For the text-containing cell, return its midpoint in [X, Y] coordinate format. 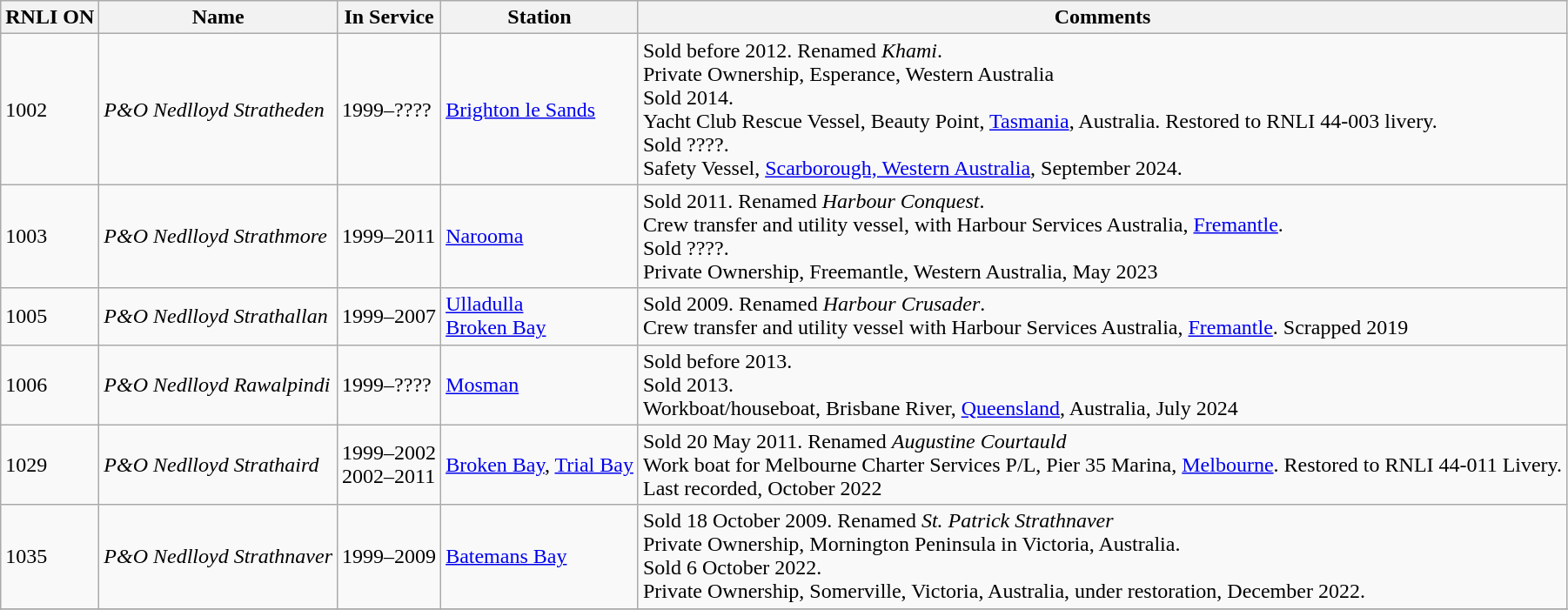
1999–2007 [390, 317]
Mosman [539, 385]
UlladullaBroken Bay [539, 317]
1035 [50, 557]
P&O Nedlloyd Stratheden [218, 110]
Narooma [539, 237]
Sold before 2013.Sold 2013.Workboat/houseboat, Brisbane River, Queensland, Australia, July 2024 [1102, 385]
1002 [50, 110]
Broken Bay, Trial Bay [539, 465]
1005 [50, 317]
1003 [50, 237]
Comments [1102, 17]
Brighton le Sands [539, 110]
P&O Nedlloyd Rawalpindi [218, 385]
Sold 2009. Renamed Harbour Crusader.Crew transfer and utility vessel with Harbour Services Australia, Fremantle. Scrapped 2019 [1102, 317]
1999–2011 [390, 237]
1999–2002 2002–2011 [390, 465]
P&O Nedlloyd Strathaird [218, 465]
1999–2009 [390, 557]
P&O Nedlloyd Strathallan [218, 317]
Station [539, 17]
Batemans Bay [539, 557]
Name [218, 17]
RNLI ON [50, 17]
1006 [50, 385]
P&O Nedlloyd Strathnaver [218, 557]
In Service [390, 17]
P&O Nedlloyd Strathmore [218, 237]
1029 [50, 465]
